Output the (X, Y) coordinate of the center of the cell containing the given text.  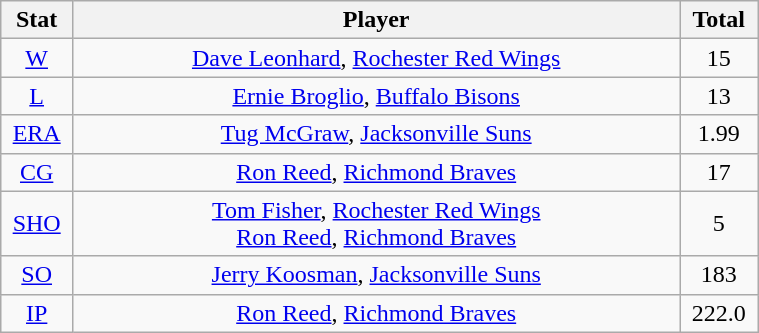
Tug McGraw, Jacksonville Suns (376, 134)
Stat (37, 20)
Tom Fisher, Rochester Red Wings Ron Reed, Richmond Braves (376, 224)
W (37, 58)
Dave Leonhard, Rochester Red Wings (376, 58)
Total (719, 20)
L (37, 96)
183 (719, 275)
17 (719, 172)
1.99 (719, 134)
15 (719, 58)
Ernie Broglio, Buffalo Bisons (376, 96)
5 (719, 224)
Jerry Koosman, Jacksonville Suns (376, 275)
13 (719, 96)
IP (37, 313)
SHO (37, 224)
Player (376, 20)
CG (37, 172)
ERA (37, 134)
222.0 (719, 313)
SO (37, 275)
